Capture the cell that displays the provided text and extract its [X, Y] central coordinate. 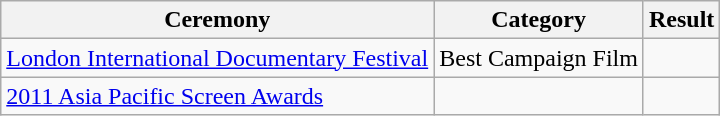
Result [681, 20]
London International Documentary Festival [218, 58]
2011 Asia Pacific Screen Awards [218, 96]
Best Campaign Film [539, 58]
Category [539, 20]
Ceremony [218, 20]
